Locate the cell with the specified text and output its (X, Y) center coordinate. 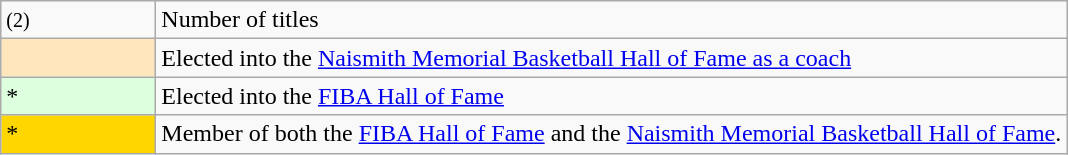
Elected into the FIBA Hall of Fame (612, 96)
Elected into the Naismith Memorial Basketball Hall of Fame as a coach (612, 58)
Member of both the FIBA Hall of Fame and the Naismith Memorial Basketball Hall of Fame. (612, 134)
Number of titles (612, 20)
(2) (78, 20)
